Pinpoint the cell where the given text exists, returning its [x, y] midpoint coordinate. 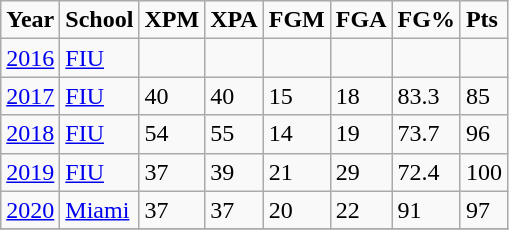
XPM [172, 20]
Pts [484, 20]
83.3 [426, 96]
Year [30, 20]
2017 [30, 96]
Miami [100, 210]
2020 [30, 210]
14 [296, 134]
97 [484, 210]
85 [484, 96]
55 [234, 134]
School [100, 20]
15 [296, 96]
73.7 [426, 134]
2019 [30, 172]
39 [234, 172]
72.4 [426, 172]
2016 [30, 58]
FGA [361, 20]
FGM [296, 20]
18 [361, 96]
FG% [426, 20]
96 [484, 134]
22 [361, 210]
29 [361, 172]
2018 [30, 134]
20 [296, 210]
54 [172, 134]
100 [484, 172]
XPA [234, 20]
91 [426, 210]
19 [361, 134]
21 [296, 172]
